For the text-containing cell, return its midpoint in (X, Y) coordinate format. 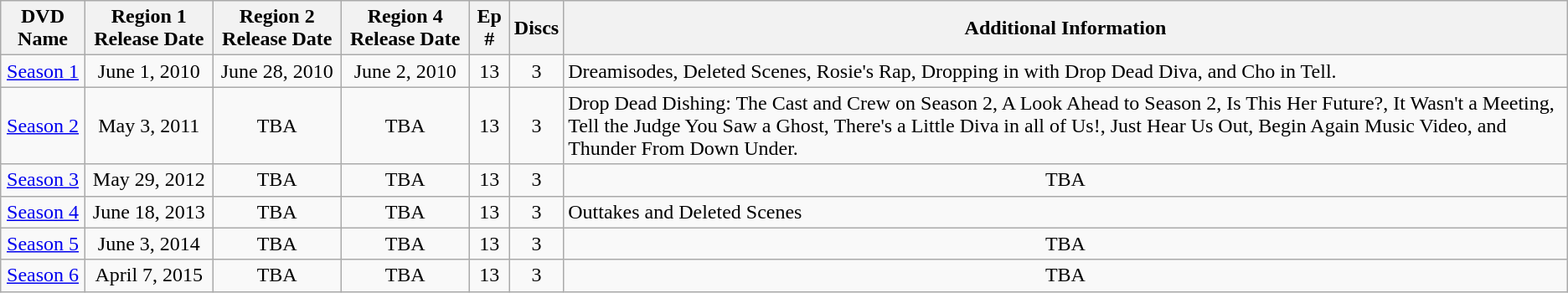
May 3, 2011 (149, 126)
Season 4 (44, 212)
June 3, 2014 (149, 244)
Dreamisodes, Deleted Scenes, Rosie's Rap, Dropping in with Drop Dead Diva, and Cho in Tell. (1065, 71)
June 18, 2013 (149, 212)
Season 1 (44, 71)
Season 2 (44, 126)
Season 6 (44, 275)
Additional Information (1065, 28)
Discs (536, 28)
May 29, 2012 (149, 180)
June 1, 2010 (149, 71)
Outtakes and Deleted Scenes (1065, 212)
Season 3 (44, 180)
Region 2 Release Date (276, 28)
June 28, 2010 (276, 71)
Region 4 Release Date (405, 28)
Season 5 (44, 244)
June 2, 2010 (405, 71)
DVD Name (44, 28)
Region 1 Release Date (149, 28)
April 7, 2015 (149, 275)
Ep # (489, 28)
